For the text-containing cell, return its midpoint in (x, y) coordinate format. 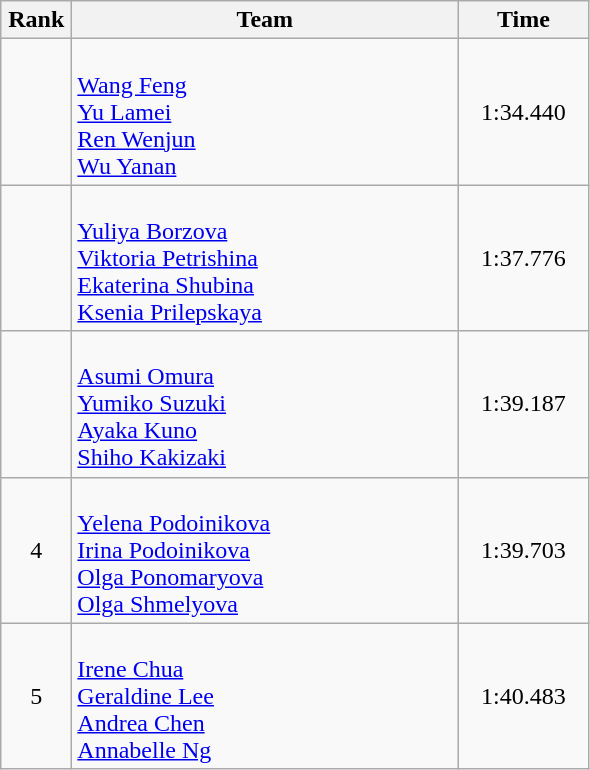
Asumi OmuraYumiko SuzukiAyaka KunoShiho Kakizaki (265, 404)
Rank (36, 20)
1:39.187 (524, 404)
5 (36, 696)
Irene ChuaGeraldine LeeAndrea ChenAnnabelle Ng (265, 696)
Wang FengYu LameiRen WenjunWu Yanan (265, 112)
Yelena PodoinikovaIrina PodoinikovaOlga PonomaryovaOlga Shmelyova (265, 550)
1:34.440 (524, 112)
1:37.776 (524, 258)
1:40.483 (524, 696)
Team (265, 20)
1:39.703 (524, 550)
Time (524, 20)
Yuliya BorzovaViktoria PetrishinaEkaterina ShubinaKsenia Prilepskaya (265, 258)
4 (36, 550)
